Capture the cell that displays the provided text and extract its (X, Y) central coordinate. 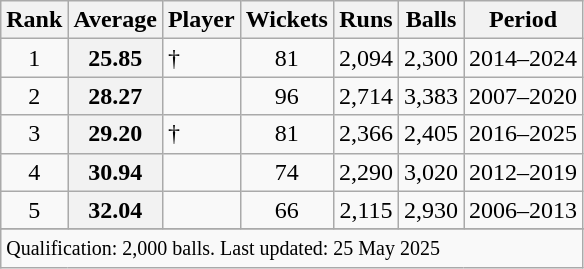
Qualification: 2,000 balls. Last updated: 25 May 2025 (292, 248)
3,383 (430, 96)
74 (286, 172)
Wickets (286, 20)
Player (201, 20)
2,714 (366, 96)
2,115 (366, 210)
Average (116, 20)
2,290 (366, 172)
66 (286, 210)
2014–2024 (524, 58)
2007–2020 (524, 96)
Rank (34, 20)
28.27 (116, 96)
2,366 (366, 134)
30.94 (116, 172)
96 (286, 96)
2012–2019 (524, 172)
2006–2013 (524, 210)
Balls (430, 20)
1 (34, 58)
2 (34, 96)
2,405 (430, 134)
4 (34, 172)
2,930 (430, 210)
3 (34, 134)
Period (524, 20)
25.85 (116, 58)
2,300 (430, 58)
5 (34, 210)
32.04 (116, 210)
Runs (366, 20)
3,020 (430, 172)
2,094 (366, 58)
29.20 (116, 134)
2016–2025 (524, 134)
